For the text-containing cell, return its midpoint in [x, y] coordinate format. 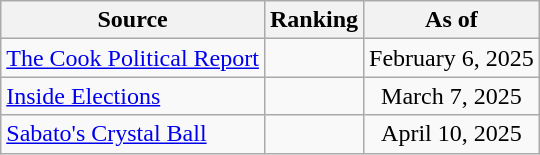
April 10, 2025 [452, 134]
Source [133, 20]
Inside Elections [133, 96]
The Cook Political Report [133, 58]
As of [452, 20]
Sabato's Crystal Ball [133, 134]
Ranking [314, 20]
March 7, 2025 [452, 96]
February 6, 2025 [452, 58]
